Search for the cell housing the specified text and yield its (x, y) center coordinate. 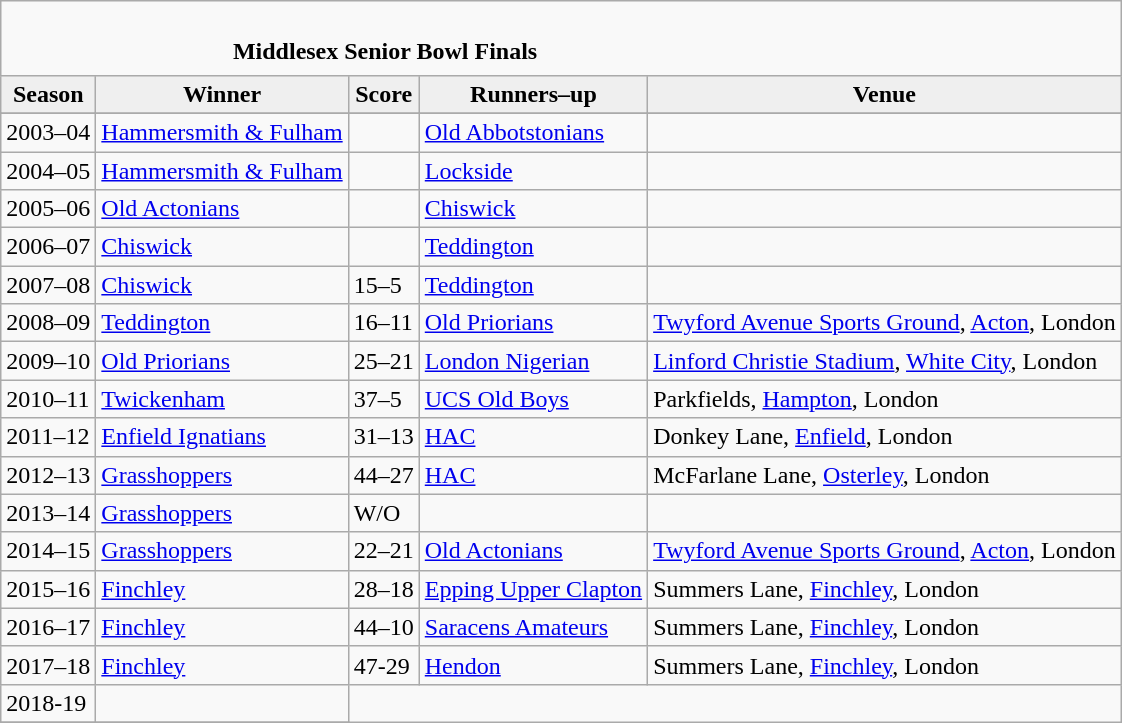
2003–04 (48, 132)
2009–10 (48, 361)
2012–13 (48, 475)
Score (384, 94)
Linford Christie Stadium, White City, London (885, 361)
2015–16 (48, 589)
Runners–up (533, 94)
15–5 (384, 285)
Venue (885, 94)
2010–11 (48, 399)
31–13 (384, 437)
44–10 (384, 627)
Donkey Lane, Enfield, London (885, 437)
Enfield Ignatians (222, 437)
2008–09 (48, 323)
2011–12 (48, 437)
2014–15 (48, 551)
Old Abbotstonians (533, 132)
Season (48, 94)
22–21 (384, 551)
28–18 (384, 589)
Parkfields, Hampton, London (885, 399)
Winner (222, 94)
London Nigerian (533, 361)
2004–05 (48, 171)
Hendon (533, 665)
2005–06 (48, 209)
25–21 (384, 361)
W/O (384, 513)
2006–07 (48, 247)
2016–17 (48, 627)
2018-19 (48, 703)
2007–08 (48, 285)
47-29 (384, 665)
44–27 (384, 475)
Lockside (533, 171)
16–11 (384, 323)
Epping Upper Clapton (533, 589)
UCS Old Boys (533, 399)
McFarlane Lane, Osterley, London (885, 475)
37–5 (384, 399)
Twickenham (222, 399)
2017–18 (48, 665)
Saracens Amateurs (533, 627)
2013–14 (48, 513)
